From the cell containing the given text, extract its center point as (x, y) coordinate. 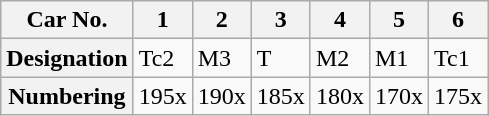
2 (222, 20)
3 (280, 20)
185x (280, 96)
Numbering (67, 96)
Car No. (67, 20)
6 (458, 20)
190x (222, 96)
Tc1 (458, 58)
T (280, 58)
M3 (222, 58)
Tc2 (162, 58)
Designation (67, 58)
M2 (340, 58)
5 (398, 20)
195x (162, 96)
M1 (398, 58)
175x (458, 96)
180x (340, 96)
1 (162, 20)
4 (340, 20)
170x (398, 96)
